Return the (X, Y) coordinate for the center point of the cell that contains the specified text.  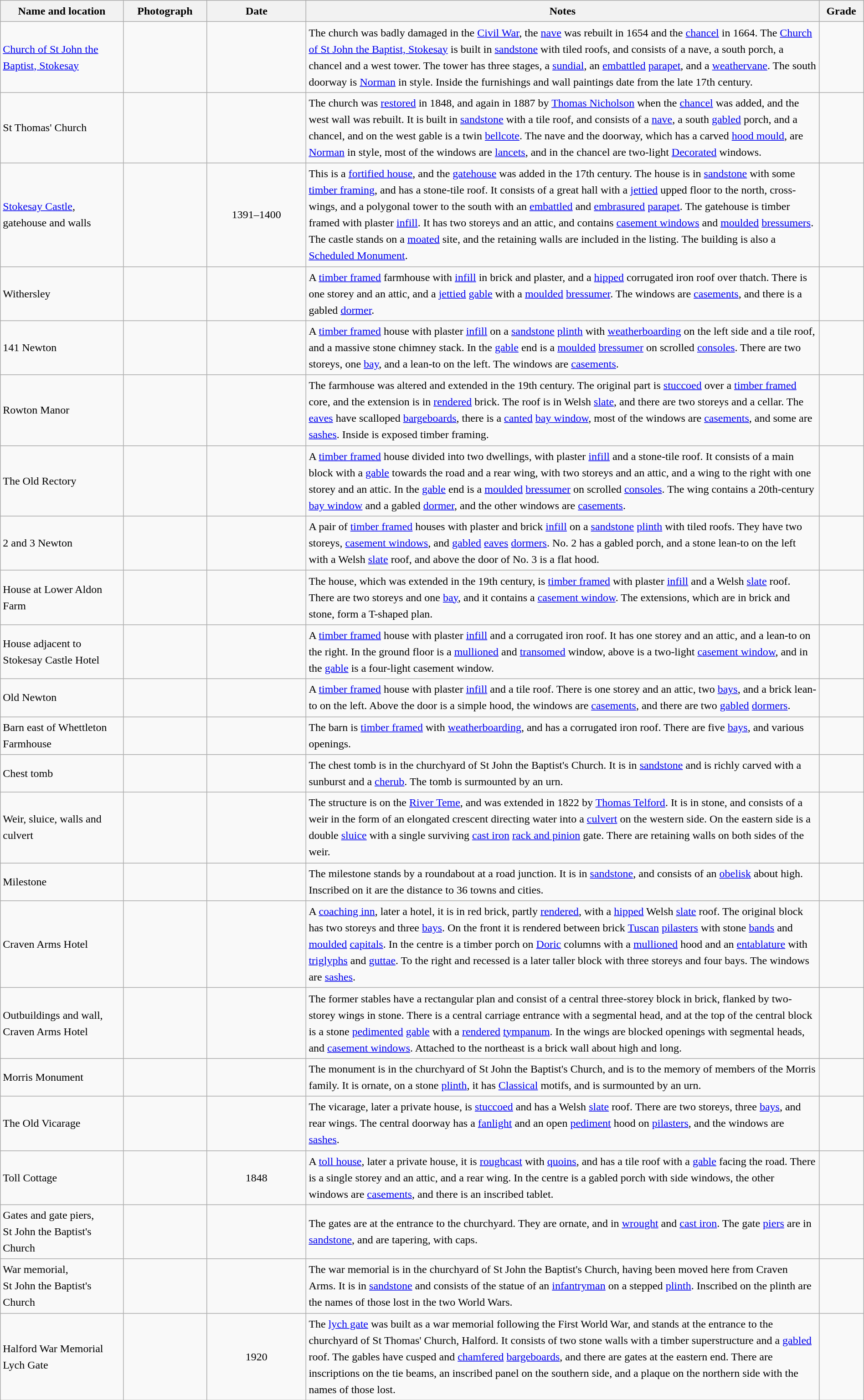
The Old Vicarage (62, 1123)
Outbuildings and wall,Craven Arms Hotel (62, 1023)
St Thomas' Church (62, 128)
1848 (257, 1178)
Gates and gate piers,St John the Baptist's Church (62, 1231)
1920 (257, 1356)
141 Newton (62, 348)
The barn is timber framed with weatherboarding, and has a corrugated iron roof. There are five bays, and various openings. (562, 736)
Weir, sluice, walls and culvert (62, 828)
2 and 3 Newton (62, 543)
Date (257, 11)
Grade (841, 11)
Withersley (62, 293)
Old Newton (62, 698)
War memorial,St John the Baptist's Church (62, 1286)
Craven Arms Hotel (62, 945)
1391–1400 (257, 215)
House at Lower Aldon Farm (62, 598)
Name and location (62, 11)
Halford War Memorial Lych Gate (62, 1356)
Stokesay Castle, gatehouse and walls (62, 215)
Photograph (165, 11)
Church of St John the Baptist, Stokesay (62, 57)
Milestone (62, 882)
The Old Rectory (62, 481)
Barn east of Whettleton Farmhouse (62, 736)
Chest tomb (62, 773)
Morris Monument (62, 1078)
House adjacent to Stokesay Castle Hotel (62, 651)
Rowton Manor (62, 410)
Toll Cottage (62, 1178)
Notes (562, 11)
